Find where the given text appears and provide that cell's center as [x, y] coordinate. 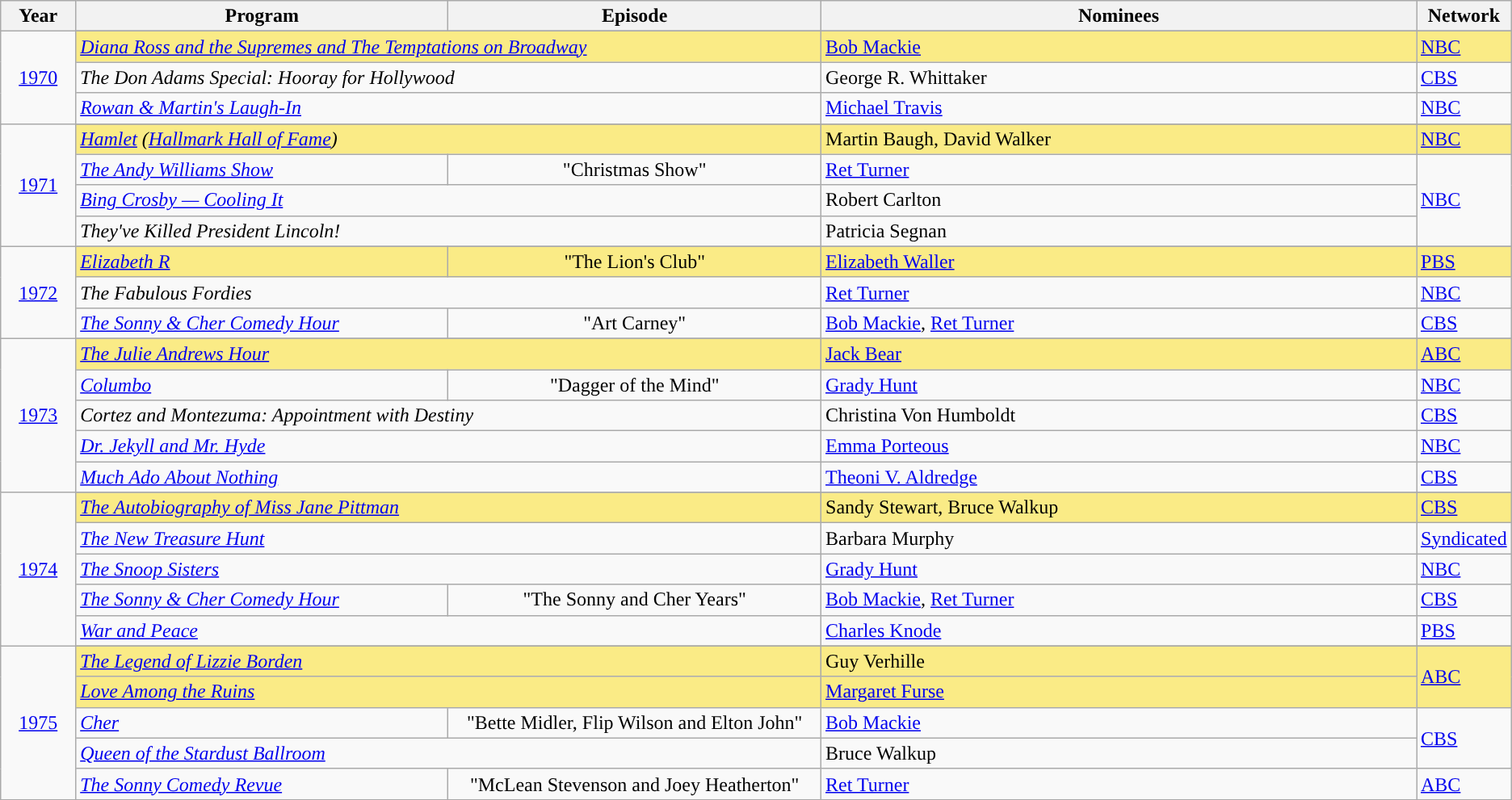
Columbo [262, 385]
Year [39, 16]
"The Sonny and Cher Years" [635, 600]
Episode [635, 16]
"Christmas Show" [635, 170]
Robert Carlton [1119, 200]
1975 [39, 723]
Sandy Stewart, Bruce Walkup [1119, 508]
Nominees [1119, 16]
1970 [39, 77]
Guy Verhille [1119, 661]
Love Among the Ruins [449, 692]
"Dagger of the Mind" [635, 385]
Dr. Jekyll and Mr. Hyde [449, 446]
1971 [39, 185]
Barbara Murphy [1119, 538]
Martin Baugh, David Walker [1119, 139]
"Art Carney" [635, 323]
The Autobiography of Miss Jane Pittman [449, 508]
Queen of the Stardust Ballroom [449, 753]
Charles Knode [1119, 630]
They've Killed President Lincoln! [449, 231]
The Don Adams Special: Hooray for Hollywood [449, 77]
"The Lion's Club" [635, 262]
Syndicated [1464, 538]
"McLean Stevenson and Joey Heatherton" [635, 784]
The Julie Andrews Hour [449, 354]
1974 [39, 569]
Diana Ross and the Supremes and The Temptations on Broadway [449, 47]
Emma Porteous [1119, 446]
1972 [39, 292]
Cher [262, 723]
Elizabeth Waller [1119, 262]
Theoni V. Aldredge [1119, 477]
George R. Whittaker [1119, 77]
The Sonny Comedy Revue [262, 784]
The Legend of Lizzie Borden [449, 661]
Margaret Furse [1119, 692]
Much Ado About Nothing [449, 477]
Bruce Walkup [1119, 753]
Program [262, 16]
The Snoop Sisters [449, 569]
The New Treasure Hunt [449, 538]
Patricia Segnan [1119, 231]
The Fabulous Fordies [449, 292]
Rowan & Martin's Laugh-In [449, 108]
Elizabeth R [262, 262]
War and Peace [449, 630]
Jack Bear [1119, 354]
Christina Von Humboldt [1119, 416]
Network [1464, 16]
"Bette Midler, Flip Wilson and Elton John" [635, 723]
Michael Travis [1119, 108]
Bing Crosby — Cooling It [449, 200]
1973 [39, 415]
Hamlet (Hallmark Hall of Fame) [449, 139]
Cortez and Montezuma: Appointment with Destiny [449, 416]
The Andy Williams Show [262, 170]
